Pinpoint the cell where the given text exists, returning its (x, y) midpoint coordinate. 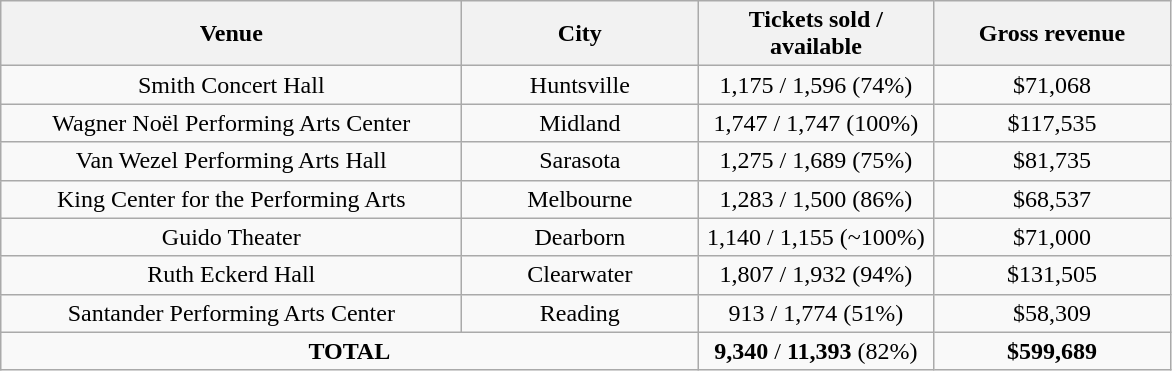
King Center for the Performing Arts (232, 199)
1,807 / 1,932 (94%) (816, 275)
Huntsville (580, 85)
Smith Concert Hall (232, 85)
1,283 / 1,500 (86%) (816, 199)
Tickets sold / available (816, 34)
Dearborn (580, 237)
$58,309 (1052, 313)
Ruth Eckerd Hall (232, 275)
Gross revenue (1052, 34)
$68,537 (1052, 199)
Melbourne (580, 199)
City (580, 34)
1,175 / 1,596 (74%) (816, 85)
$71,000 (1052, 237)
Reading (580, 313)
913 / 1,774 (51%) (816, 313)
Wagner Noël Performing Arts Center (232, 123)
$117,535 (1052, 123)
Midland (580, 123)
Clearwater (580, 275)
TOTAL (350, 351)
Venue (232, 34)
9,340 / 11,393 (82%) (816, 351)
1,275 / 1,689 (75%) (816, 161)
1,140 / 1,155 (~100%) (816, 237)
$81,735 (1052, 161)
$599,689 (1052, 351)
Van Wezel Performing Arts Hall (232, 161)
Guido Theater (232, 237)
Sarasota (580, 161)
1,747 / 1,747 (100%) (816, 123)
$131,505 (1052, 275)
$71,068 (1052, 85)
Santander Performing Arts Center (232, 313)
